Extract the (x, y) coordinate from the center of the cell holding the provided text.  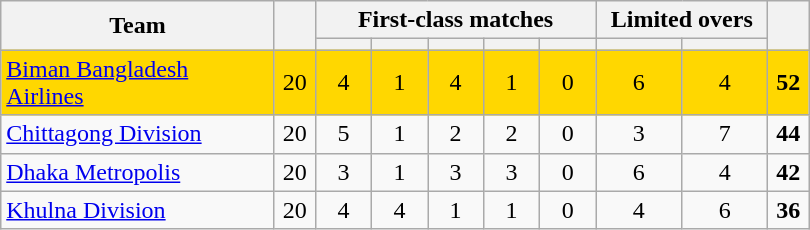
52 (788, 82)
42 (788, 172)
44 (788, 134)
Khulna Division (138, 210)
Team (138, 26)
7 (725, 134)
Biman Bangladesh Airlines (138, 82)
5 (343, 134)
First-class matches (455, 20)
Chittagong Division (138, 134)
Dhaka Metropolis (138, 172)
Limited overs (682, 20)
36 (788, 210)
